Scan for the cell matching the given text and deliver its (X, Y) coordinate at center. 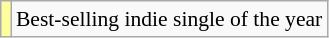
Best-selling indie single of the year (169, 19)
